Locate the cell with the specified text and output its [x, y] center coordinate. 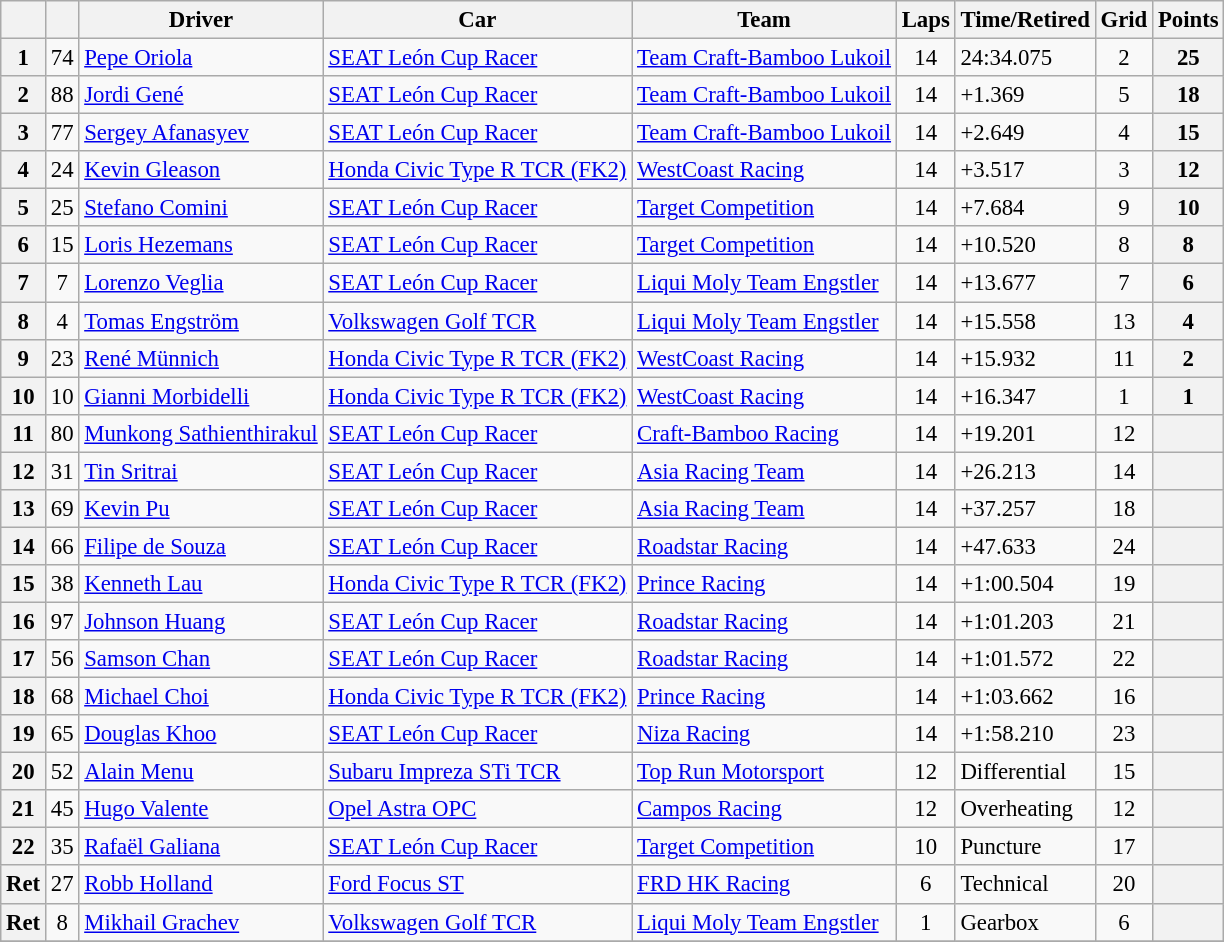
+13.677 [1025, 283]
35 [62, 847]
+1:03.662 [1025, 697]
FRD HK Racing [764, 885]
Pepe Oriola [201, 58]
Rafaël Galiana [201, 847]
Car [478, 20]
Gearbox [1025, 922]
Overheating [1025, 809]
+16.347 [1025, 396]
Ford Focus ST [478, 885]
+15.932 [1025, 358]
Lorenzo Veglia [201, 283]
Kevin Pu [201, 509]
Campos Racing [764, 809]
+19.201 [1025, 433]
Johnson Huang [201, 621]
Alain Menu [201, 772]
Stefano Comini [201, 208]
Hugo Valente [201, 809]
Gianni Morbidelli [201, 396]
Douglas Khoo [201, 734]
Time/Retired [1025, 20]
Michael Choi [201, 697]
+37.257 [1025, 509]
24:34.075 [1025, 58]
Loris Hezemans [201, 245]
+1.369 [1025, 95]
+3.517 [1025, 170]
+1:58.210 [1025, 734]
Filipe de Souza [201, 546]
69 [62, 509]
52 [62, 772]
68 [62, 697]
Kenneth Lau [201, 584]
97 [62, 621]
65 [62, 734]
Mikhail Grachev [201, 922]
Tin Sritrai [201, 471]
Niza Racing [764, 734]
Team [764, 20]
+15.558 [1025, 321]
88 [62, 95]
+1:00.504 [1025, 584]
Differential [1025, 772]
+7.684 [1025, 208]
80 [62, 433]
Sergey Afanasyev [201, 133]
Samson Chan [201, 659]
Points [1188, 20]
René Münnich [201, 358]
Munkong Sathienthirakul [201, 433]
+1:01.572 [1025, 659]
31 [62, 471]
Top Run Motorsport [764, 772]
Opel Astra OPC [478, 809]
+26.213 [1025, 471]
Grid [1124, 20]
Tomas Engström [201, 321]
Laps [926, 20]
Jordi Gené [201, 95]
+2.649 [1025, 133]
Puncture [1025, 847]
+1:01.203 [1025, 621]
Driver [201, 20]
Kevin Gleason [201, 170]
Technical [1025, 885]
77 [62, 133]
Robb Holland [201, 885]
Subaru Impreza STi TCR [478, 772]
Craft-Bamboo Racing [764, 433]
45 [62, 809]
27 [62, 885]
38 [62, 584]
74 [62, 58]
56 [62, 659]
+10.520 [1025, 245]
66 [62, 546]
+47.633 [1025, 546]
